Return the [X, Y] coordinate for the center point of the cell that contains the specified text.  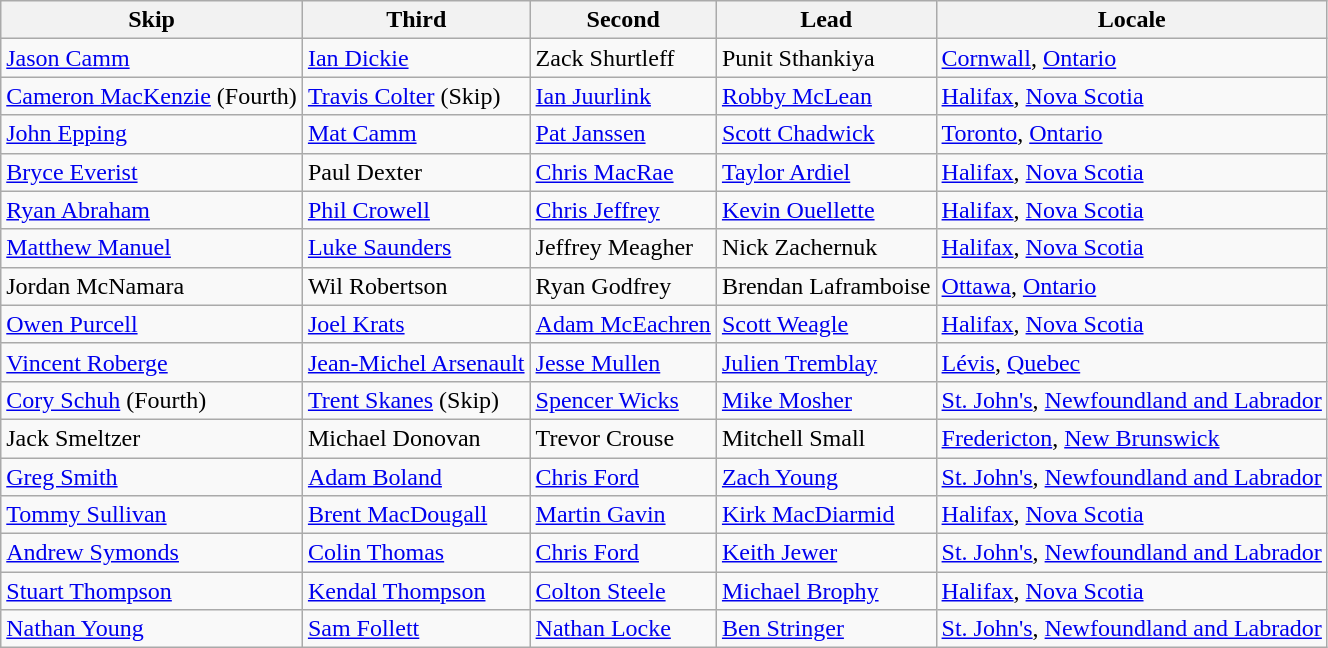
Nathan Young [152, 629]
Adam Boland [416, 477]
Phil Crowell [416, 210]
Zack Shurtleff [623, 58]
Matthew Manuel [152, 248]
Kirk MacDiarmid [826, 515]
Scott Weagle [826, 324]
Scott Chadwick [826, 134]
Stuart Thompson [152, 591]
Cornwall, Ontario [1132, 58]
Owen Purcell [152, 324]
Vincent Roberge [152, 362]
Greg Smith [152, 477]
Spencer Wicks [623, 400]
Michael Brophy [826, 591]
Bryce Everist [152, 172]
Chris MacRae [623, 172]
Nathan Locke [623, 629]
Julien Tremblay [826, 362]
Ryan Godfrey [623, 286]
Mat Camm [416, 134]
Locale [1132, 20]
Luke Saunders [416, 248]
Third [416, 20]
Toronto, Ontario [1132, 134]
Cameron MacKenzie (Fourth) [152, 96]
Travis Colter (Skip) [416, 96]
Jack Smeltzer [152, 438]
Kendal Thompson [416, 591]
Adam McEachren [623, 324]
Trent Skanes (Skip) [416, 400]
Ben Stringer [826, 629]
Sam Follett [416, 629]
Mike Mosher [826, 400]
Second [623, 20]
Brendan Laframboise [826, 286]
Kevin Ouellette [826, 210]
Trevor Crouse [623, 438]
Tommy Sullivan [152, 515]
Fredericton, New Brunswick [1132, 438]
John Epping [152, 134]
Jesse Mullen [623, 362]
Cory Schuh (Fourth) [152, 400]
Andrew Symonds [152, 553]
Zach Young [826, 477]
Jason Camm [152, 58]
Nick Zachernuk [826, 248]
Martin Gavin [623, 515]
Ryan Abraham [152, 210]
Michael Donovan [416, 438]
Paul Dexter [416, 172]
Punit Sthankiya [826, 58]
Skip [152, 20]
Robby McLean [826, 96]
Lead [826, 20]
Colin Thomas [416, 553]
Mitchell Small [826, 438]
Pat Janssen [623, 134]
Keith Jewer [826, 553]
Joel Krats [416, 324]
Ian Dickie [416, 58]
Lévis, Quebec [1132, 362]
Ottawa, Ontario [1132, 286]
Jordan McNamara [152, 286]
Chris Jeffrey [623, 210]
Colton Steele [623, 591]
Taylor Ardiel [826, 172]
Wil Robertson [416, 286]
Jean-Michel Arsenault [416, 362]
Ian Juurlink [623, 96]
Brent MacDougall [416, 515]
Jeffrey Meagher [623, 248]
